Extract the [x, y] coordinate from the center of the cell holding the provided text.  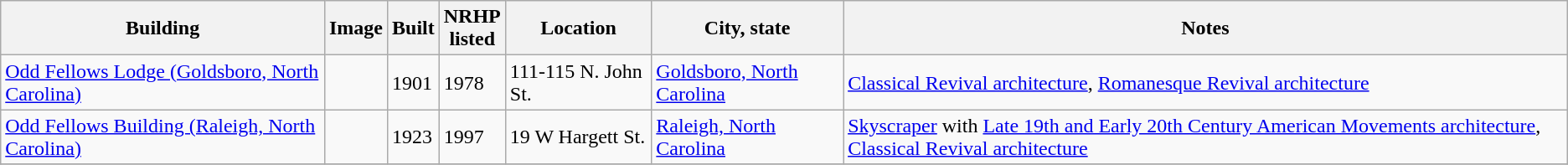
111-115 N. John St. [578, 82]
Skyscraper with Late 19th and Early 20th Century American Movements architecture, Classical Revival architecture [1206, 137]
1997 [472, 137]
1923 [413, 137]
Raleigh, North Carolina [747, 137]
Classical Revival architecture, Romanesque Revival architecture [1206, 82]
Odd Fellows Lodge (Goldsboro, North Carolina) [162, 82]
1978 [472, 82]
19 W Hargett St. [578, 137]
Location [578, 28]
Building [162, 28]
Built [413, 28]
1901 [413, 82]
NRHPlisted [472, 28]
Goldsboro, North Carolina [747, 82]
Image [355, 28]
Odd Fellows Building (Raleigh, North Carolina) [162, 137]
City, state [747, 28]
Notes [1206, 28]
